Output the [X, Y] coordinate of the center of the cell containing the given text.  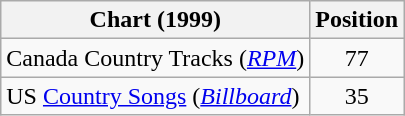
77 [357, 58]
35 [357, 96]
Chart (1999) [156, 20]
Canada Country Tracks (RPM) [156, 58]
Position [357, 20]
US Country Songs (Billboard) [156, 96]
